Capture the cell that displays the provided text and extract its [X, Y] central coordinate. 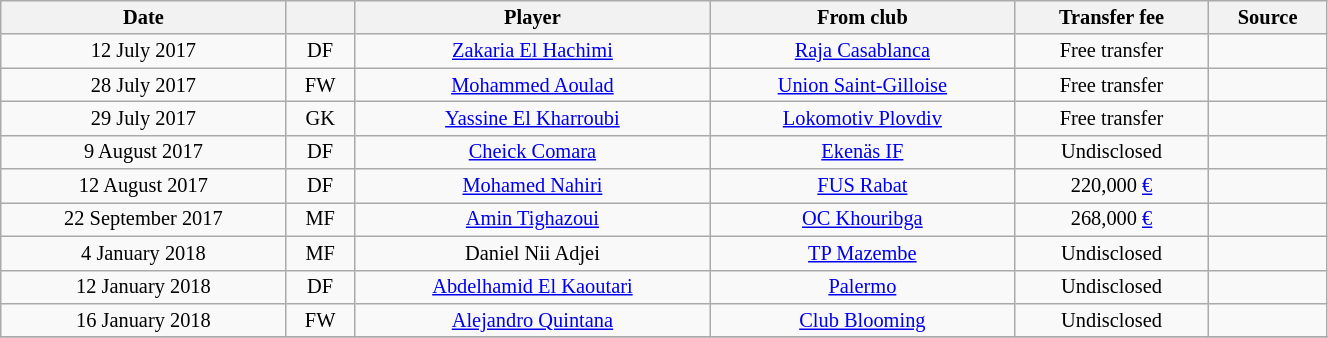
16 January 2018 [144, 320]
Source [1268, 17]
28 July 2017 [144, 85]
12 July 2017 [144, 51]
Amin Tighazoui [532, 219]
4 January 2018 [144, 253]
220,000 € [1112, 186]
22 September 2017 [144, 219]
Transfer fee [1112, 17]
Mohamed Nahiri [532, 186]
TP Mazembe [863, 253]
Alejandro Quintana [532, 320]
Abdelhamid El Kaoutari [532, 287]
Palermo [863, 287]
FUS Rabat [863, 186]
From club [863, 17]
Ekenäs IF [863, 152]
9 August 2017 [144, 152]
Daniel Nii Adjei [532, 253]
Lokomotiv Plovdiv [863, 118]
12 January 2018 [144, 287]
Mohammed Aoulad [532, 85]
12 August 2017 [144, 186]
Club Blooming [863, 320]
Yassine El Kharroubi [532, 118]
29 July 2017 [144, 118]
Zakaria El Hachimi [532, 51]
Union Saint-Gilloise [863, 85]
Raja Casablanca [863, 51]
GK [320, 118]
Date [144, 17]
Cheick Comara [532, 152]
Player [532, 17]
268,000 € [1112, 219]
OC Khouribga [863, 219]
